Scan for the cell matching the given text and deliver its [x, y] coordinate at center. 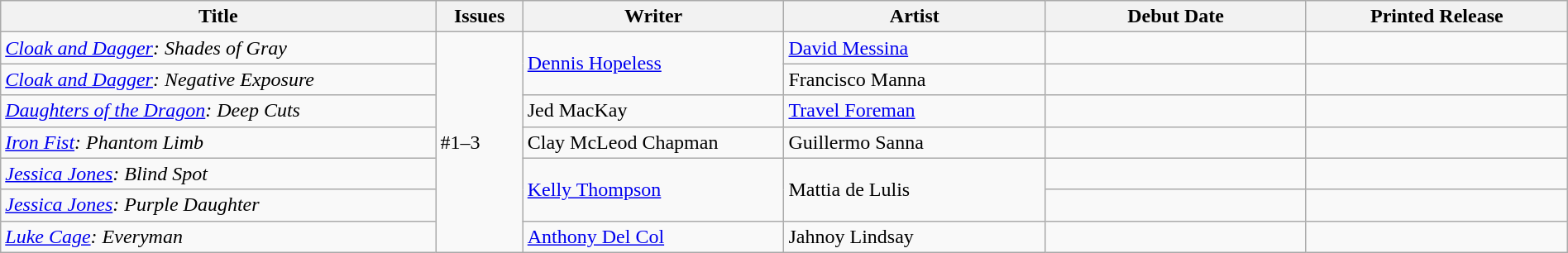
Iron Fist: Phantom Limb [218, 142]
Anthony Del Col [653, 236]
Debut Date [1176, 17]
Travel Foreman [915, 111]
Mattia de Lulis [915, 189]
Artist [915, 17]
Kelly Thompson [653, 189]
Clay McLeod Chapman [653, 142]
Jessica Jones: Blind Spot [218, 174]
Title [218, 17]
Jessica Jones: Purple Daughter [218, 205]
Guillermo Sanna [915, 142]
Luke Cage: Everyman [218, 236]
David Messina [915, 48]
Cloak and Dagger: Shades of Gray [218, 48]
Cloak and Dagger: Negative Exposure [218, 79]
Jed MacKay [653, 111]
Daughters of the Dragon: Deep Cuts [218, 111]
Dennis Hopeless [653, 64]
Writer [653, 17]
Francisco Manna [915, 79]
Printed Release [1437, 17]
#1–3 [480, 142]
Issues [480, 17]
Jahnoy Lindsay [915, 236]
